Identify which cell holds the provided text, then report its (X, Y) central coordinate. 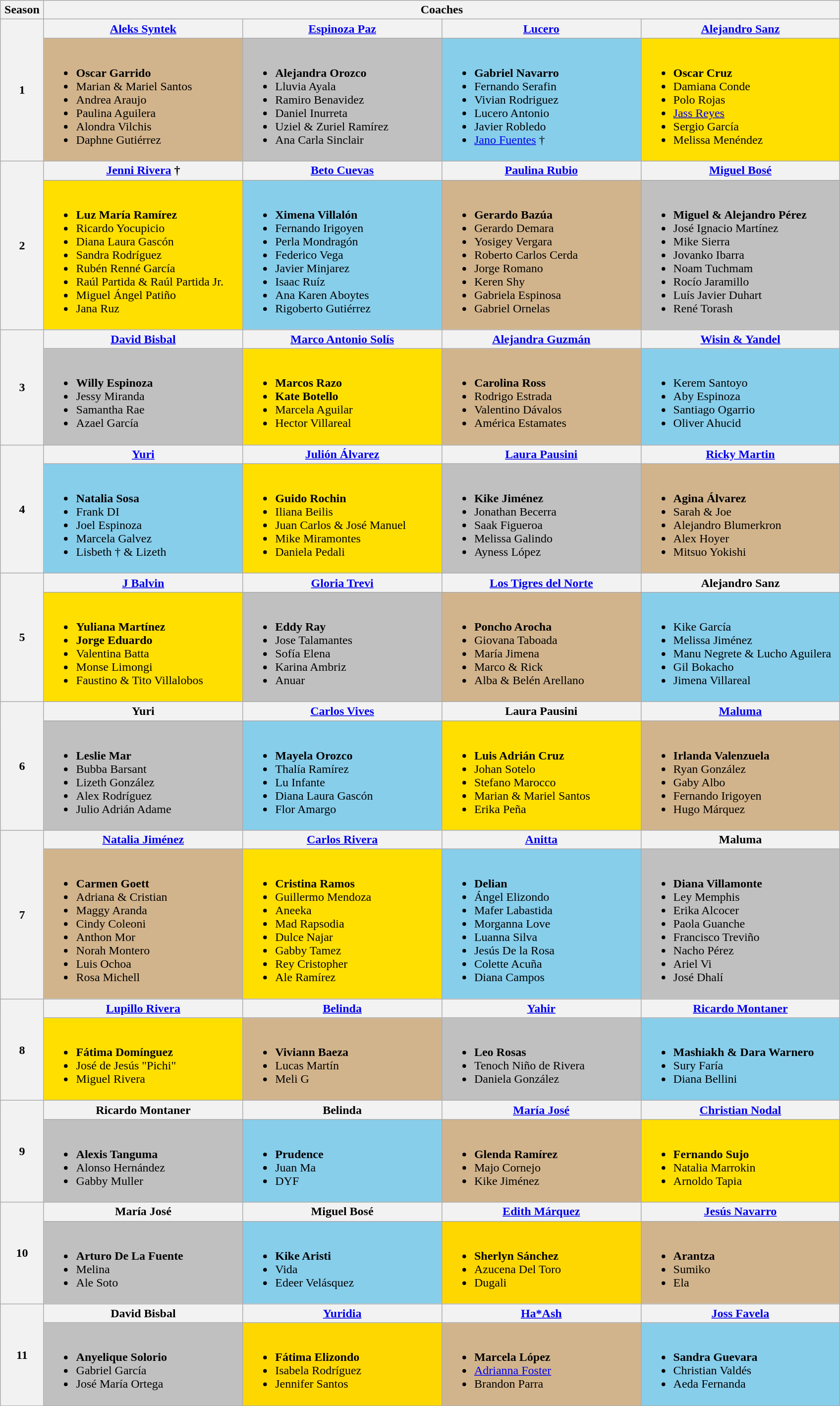
Yuridia (342, 1313)
Diana VillamonteLey MemphisErika AlcocerPaola GuancheFrancisco TreviñoNacho PérezAriel ViJosé Dhalí (740, 924)
Guido RochinIliana BeilisJuan Carlos & José ManuelMike MiramontesDaniela Pedali (342, 519)
Glenda RamírezMajo CornejoKike Jiménez (541, 1161)
Gabriel NavarroFernando SerafinVivian RodriguezLucero AntonioJavier RobledoJano Fuentes † (541, 100)
Anyelique SolorioGabriel GarcíaJosé María Ortega (143, 1364)
Marco Antonio Solís (342, 339)
Fernando SujoNatalia MarrokinArnoldo Tapia (740, 1161)
Los Tigres del Norte (541, 583)
Kike AristiVidaEdeer Velásquez (342, 1262)
Luis Adrián CruzJohan SoteloStefano MaroccoMarian & Mariel SantosErika Peña (541, 775)
Kike JiménezJonathan BecerraSaak FigueroaMelissa GalindoAyness López (541, 519)
Ha*Ash (541, 1313)
Coaches (442, 10)
Ricky Martin (740, 454)
8 (22, 1050)
Poncho ArochaGiovana TaboadaMaría JimenaMarco & RickAlba & Belén Arellano (541, 646)
Gloria Trevi (342, 583)
6 (22, 765)
Alejandra OrozcoLluvia AyalaRamiro BenavidezDaniel InurretaUziel & Zuriel RamírezAna Carla Sinclair (342, 100)
Anitta (541, 840)
Lupillo Rivera (143, 1008)
Leo RosasTenoch Niño de RiveraDaniela González (541, 1059)
ArantzaSumikoEla (740, 1262)
Arturo De La FuenteMelinaAle Soto (143, 1262)
Eddy RayJose TalamantesSofía ElenaKarina AmbrizAnuar (342, 646)
Willy EspinozaJessy MirandaSamantha RaeAzael García (143, 397)
2 (22, 245)
Carmen GoettAdriana & CristianMaggy ArandaCindy ColeoniAnthon MorNorah MonteroLuis OchoaRosa Michell (143, 924)
Carolina RossRodrigo EstradaValentino DávalosAmérica Estamates (541, 397)
Viviann BaezaLucas MartínMeli G (342, 1059)
Espinoza Paz (342, 29)
Leslie MarBubba BarsantLizeth GonzálezAlex RodríguezJulio Adrián Adame (143, 775)
Irlanda ValenzuelaRyan GonzálezGaby AlboFernando IrigoyenHugo Márquez (740, 775)
Ximena VillalónFernando IrigoyenPerla MondragónFederico VegaJavier MinjarezIsaac RuízAna Karen AboytesRigoberto Gutiérrez (342, 255)
Natalia SosaFrank DIJoel EspinozaMarcela GalvezLisbeth † & Lizeth (143, 519)
Carlos Vives (342, 711)
1 (22, 90)
J Balvin (143, 583)
Cristina RamosGuillermo MendozaAneekaMad RapsodiaDulce NajarGabby TamezRey CristopherAle Ramírez (342, 924)
Joss Favela (740, 1313)
Aleks Syntek (143, 29)
Natalia Jiménez (143, 840)
Miguel & Alejandro PérezJosé Ignacio MartínezMike SierraJovanko IbarraNoam TuchmamRocío JaramilloLuís Javier DuhartRené Torash (740, 255)
Mashiakh & Dara WarneroSury FaríaDiana Bellini (740, 1059)
11 (22, 1354)
10 (22, 1253)
Gerardo BazúaGerardo DemaraYosigey VergaraRoberto Carlos CerdaJorge RomanoKeren ShyGabriela EspinosaGabriel Ornelas (541, 255)
Edith Márquez (541, 1212)
3 (22, 387)
Fátima DomínguezJosé de Jesús "Pichi"Miguel Rivera (143, 1059)
Mayela OrozcoThalía RamírezLu InfanteDiana Laura GascónFlor Amargo (342, 775)
DelianÁngel ElizondoMafer LabastidaMorganna LoveLuanna SilvaJesús De la RosaColette AcuñaDiana Campos (541, 924)
Jenni Rivera † (143, 171)
Alexis TangumaAlonso HernándezGabby Muller (143, 1161)
Marcela LópezAdrianna FosterBrandon Parra (541, 1364)
Sherlyn SánchezAzucena Del ToroDugali (541, 1262)
7 (22, 915)
Wisin & Yandel (740, 339)
Yuliana MartínezJorge EduardoValentina BattaMonse LimongiFaustino & Tito Villalobos (143, 646)
9 (22, 1151)
Jesús Navarro (740, 1212)
Fátima ElizondoIsabela RodríguezJennifer Santos (342, 1364)
Oscar CruzDamiana CondePolo RojasJass ReyesSergio GarcíaMelissa Menéndez (740, 100)
Season (22, 10)
PrudenceJuan MaDYF (342, 1161)
Yahir (541, 1008)
Christian Nodal (740, 1110)
Luz María RamírezRicardo YocupicioDiana Laura GascónSandra RodríguezRubén Renné GarcíaRaúl Partida & Raúl Partida Jr.Miguel Ángel PatiñoJana Ruz (143, 255)
Lucero (541, 29)
Marcos RazoKate BotelloMarcela AguilarHector Villareal (342, 397)
Carlos Rivera (342, 840)
Paulina Rubio (541, 171)
Beto Cuevas (342, 171)
5 (22, 638)
4 (22, 509)
Julión Álvarez (342, 454)
Oscar GarridoMarian & Mariel SantosAndrea AraujoPaulina AguileraAlondra VilchisDaphne Gutiérrez (143, 100)
Alejandra Guzmán (541, 339)
Kerem SantoyoAby EspinozaSantiago OgarrioOliver Ahucid (740, 397)
Sandra GuevaraChristian ValdésAeda Fernanda (740, 1364)
Kike GarcíaMelissa JiménezManu Negrete & Lucho AguileraGil BokachoJimena Villareal (740, 646)
Agina ÁlvarezSarah & JoeAlejandro BlumerkronAlex HoyerMitsuo Yokishi (740, 519)
